Scan for the cell matching the given text and deliver its (X, Y) coordinate at center. 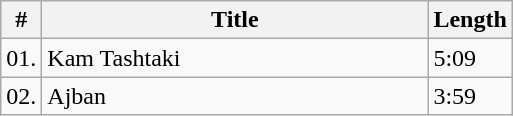
02. (22, 96)
5:09 (470, 58)
# (22, 20)
Ajban (235, 96)
01. (22, 58)
Kam Tashtaki (235, 58)
Title (235, 20)
3:59 (470, 96)
Length (470, 20)
